Search for the cell housing the specified text and yield its [x, y] center coordinate. 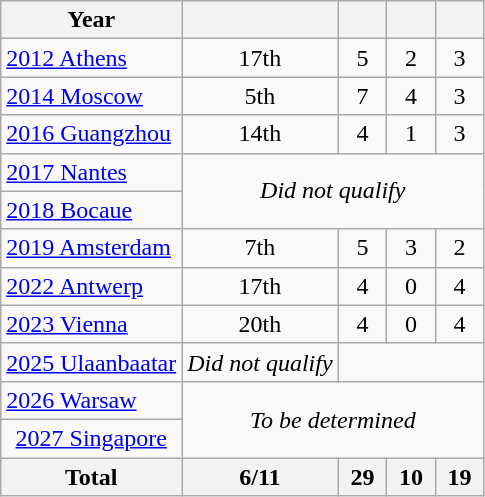
20th [260, 324]
1 [412, 134]
2016 Guangzhou [92, 134]
Total [92, 477]
6/11 [260, 477]
2012 Athens [92, 58]
To be determined [333, 419]
14th [260, 134]
7 [362, 96]
2022 Antwerp [92, 286]
7th [260, 248]
29 [362, 477]
Year [92, 20]
19 [460, 477]
2027 Singapore [92, 438]
2017 Nantes [92, 172]
5th [260, 96]
2023 Vienna [92, 324]
2025 Ulaanbaatar [92, 362]
2014 Moscow [92, 96]
10 [412, 477]
2019 Amsterdam [92, 248]
2018 Bocaue [92, 210]
2026 Warsaw [92, 400]
